For the text-containing cell, return its midpoint in [x, y] coordinate format. 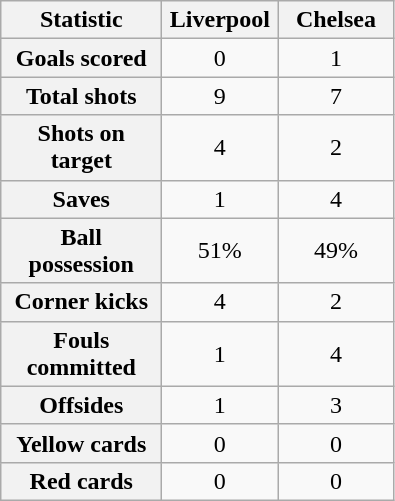
Saves [82, 199]
Yellow cards [82, 443]
Total shots [82, 96]
Red cards [82, 481]
Statistic [82, 20]
Corner kicks [82, 302]
Fouls committed [82, 354]
Offsides [82, 405]
51% [220, 250]
7 [336, 96]
Shots on target [82, 148]
Chelsea [336, 20]
Ball possession [82, 250]
3 [336, 405]
Liverpool [220, 20]
Goals scored [82, 58]
9 [220, 96]
49% [336, 250]
